For the text-containing cell, return its midpoint in [X, Y] coordinate format. 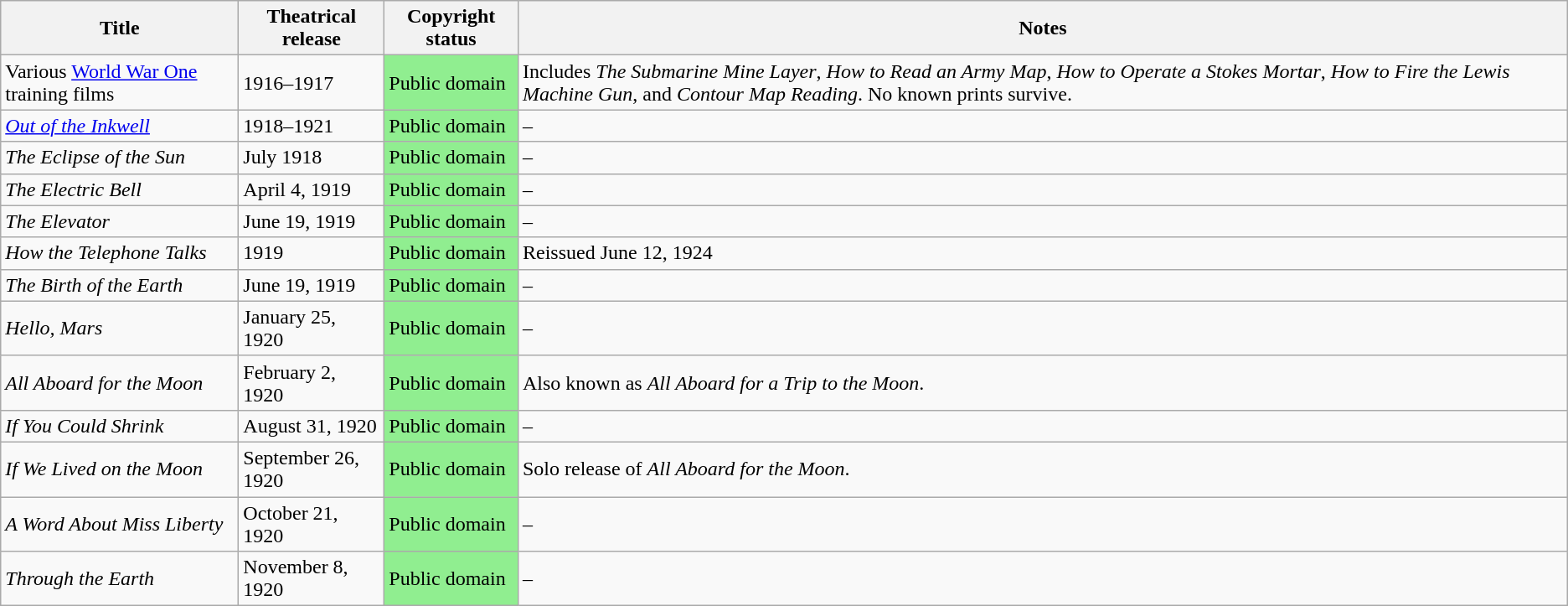
February 2, 1920 [312, 382]
1918–1921 [312, 126]
Also known as All Aboard for a Trip to the Moon. [1042, 382]
The Birth of the Earth [120, 285]
Reissued June 12, 1924 [1042, 253]
Out of the Inkwell [120, 126]
A Word About Miss Liberty [120, 523]
July 1918 [312, 158]
Through the Earth [120, 578]
April 4, 1919 [312, 189]
1919 [312, 253]
Solo release of All Aboard for the Moon. [1042, 469]
If You Could Shrink [120, 426]
1916–1917 [312, 82]
Theatrical release [312, 28]
January 25, 1920 [312, 329]
Copyright status [451, 28]
How the Telephone Talks [120, 253]
Title [120, 28]
Notes [1042, 28]
November 8, 1920 [312, 578]
If We Lived on the Moon [120, 469]
September 26, 1920 [312, 469]
The Electric Bell [120, 189]
The Elevator [120, 221]
The Eclipse of the Sun [120, 158]
August 31, 1920 [312, 426]
October 21, 1920 [312, 523]
Various World War One training films [120, 82]
Hello, Mars [120, 329]
All Aboard for the Moon [120, 382]
